Scan for the cell matching the given text and deliver its (X, Y) coordinate at center. 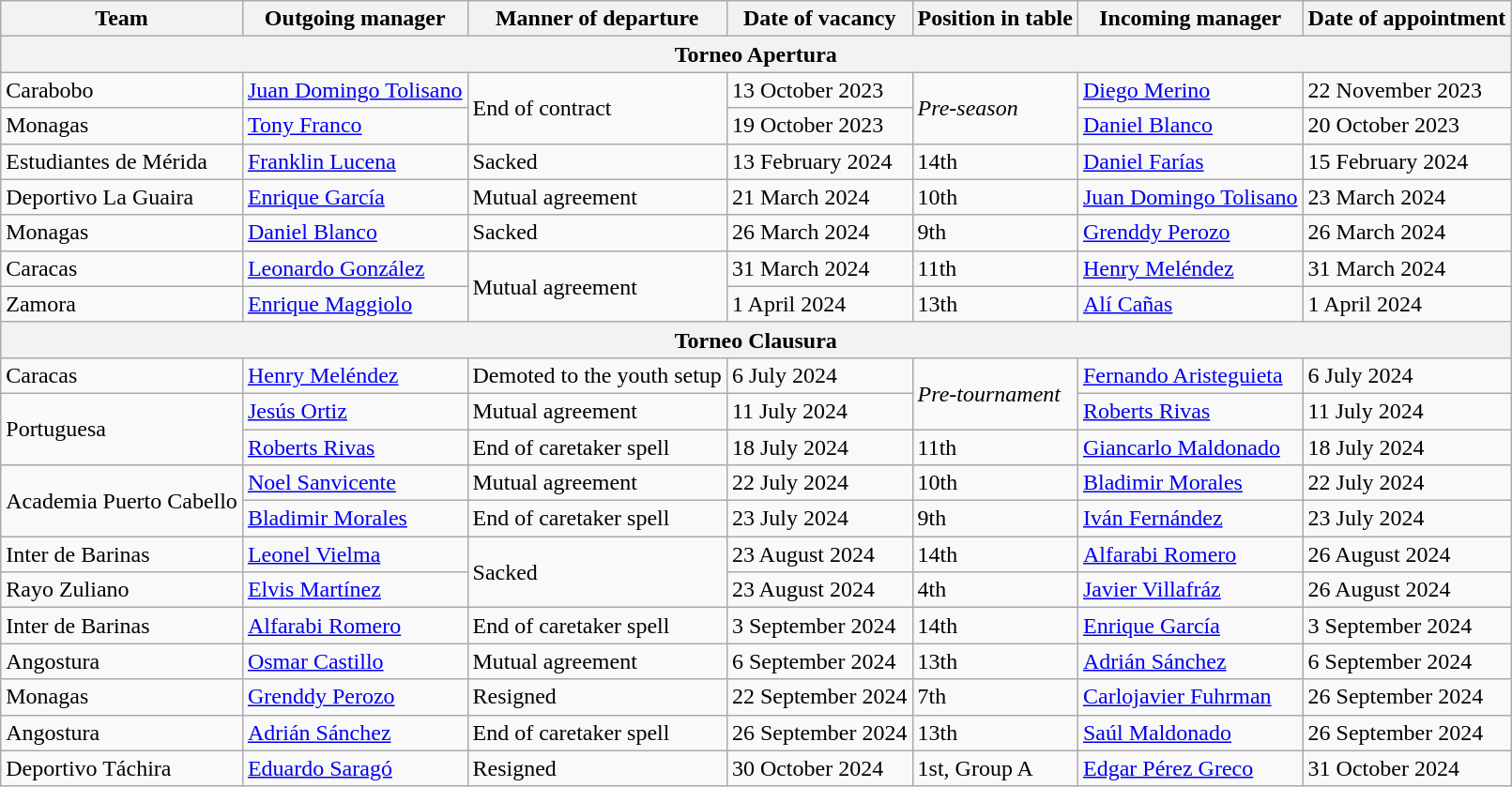
7th (995, 697)
Academia Puerto Cabello (122, 501)
Daniel Farías (1190, 161)
Carlojavier Fuhrman (1190, 697)
1st, Group A (995, 768)
Team (122, 19)
Alí Cañas (1190, 304)
Pre-season (995, 108)
Date of appointment (1407, 19)
Eduardo Saragó (355, 768)
Position in table (995, 19)
Javier Villafráz (1190, 590)
Saúl Maldonado (1190, 733)
15 February 2024 (1407, 161)
Estudiantes de Mérida (122, 161)
Manner of departure (597, 19)
Deportivo La Guaira (122, 197)
23 March 2024 (1407, 197)
Date of vacancy (819, 19)
20 October 2023 (1407, 126)
Osmar Castillo (355, 661)
13 October 2023 (819, 90)
19 October 2023 (819, 126)
Iván Fernández (1190, 519)
Giancarlo Maldonado (1190, 447)
Elvis Martínez (355, 590)
Leonel Vielma (355, 554)
Torneo Apertura (756, 54)
Outgoing manager (355, 19)
4th (995, 590)
22 September 2024 (819, 697)
Tony Franco (355, 126)
Torneo Clausura (756, 340)
Franklin Lucena (355, 161)
13 February 2024 (819, 161)
Diego Merino (1190, 90)
Edgar Pérez Greco (1190, 768)
Enrique Maggiolo (355, 304)
Fernando Aristeguieta (1190, 375)
Leonardo González (355, 268)
31 October 2024 (1407, 768)
Demoted to the youth setup (597, 375)
Pre-tournament (995, 393)
Portuguesa (122, 429)
21 March 2024 (819, 197)
Carabobo (122, 90)
Noel Sanvicente (355, 483)
22 November 2023 (1407, 90)
Deportivo Táchira (122, 768)
End of contract (597, 108)
Zamora (122, 304)
Rayo Zuliano (122, 590)
Jesús Ortiz (355, 411)
Incoming manager (1190, 19)
30 October 2024 (819, 768)
